Extract the (x, y) coordinate from the center of the cell holding the provided text.  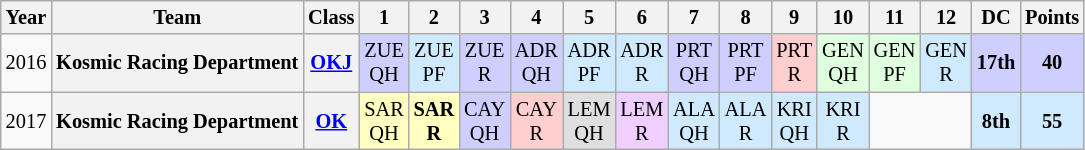
11 (895, 17)
ZUEPF (434, 63)
12 (946, 17)
3 (484, 17)
ALAR (746, 121)
8 (746, 17)
LEMR (642, 121)
ADRQH (536, 63)
Team (177, 17)
10 (843, 17)
SARR (434, 121)
5 (590, 17)
PRTPF (746, 63)
2 (434, 17)
PRTQH (694, 63)
ADRPF (590, 63)
KRIQH (794, 121)
GENR (946, 63)
ZUER (484, 63)
DC (996, 17)
17th (996, 63)
ZUEQH (384, 63)
GENPF (895, 63)
40 (1052, 63)
LEMQH (590, 121)
OK (331, 121)
9 (794, 17)
PRTR (794, 63)
ALAQH (694, 121)
1 (384, 17)
6 (642, 17)
4 (536, 17)
Points (1052, 17)
2016 (26, 63)
SARQH (384, 121)
8th (996, 121)
CAYQH (484, 121)
GENQH (843, 63)
2017 (26, 121)
Year (26, 17)
55 (1052, 121)
ADRR (642, 63)
Class (331, 17)
CAYR (536, 121)
OKJ (331, 63)
7 (694, 17)
KRIR (843, 121)
